Scan for the cell matching the given text and deliver its [x, y] coordinate at center. 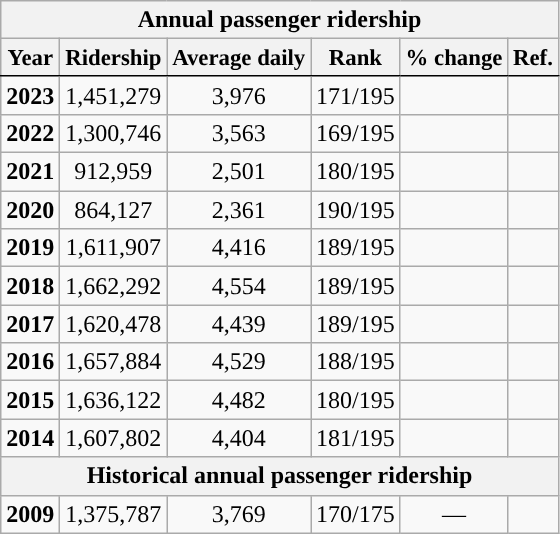
188/195 [356, 362]
1,375,787 [114, 514]
2018 [30, 286]
4,404 [239, 438]
3,976 [239, 95]
2015 [30, 400]
190/195 [356, 210]
4,554 [239, 286]
4,439 [239, 324]
181/195 [356, 438]
864,127 [114, 210]
4,529 [239, 362]
1,611,907 [114, 248]
1,620,478 [114, 324]
Historical annual passenger ridership [280, 476]
3,563 [239, 133]
Ridership [114, 58]
171/195 [356, 95]
Average daily [239, 58]
Year [30, 58]
912,959 [114, 172]
— [454, 514]
2014 [30, 438]
2019 [30, 248]
4,416 [239, 248]
169/195 [356, 133]
170/175 [356, 514]
2,501 [239, 172]
1,300,746 [114, 133]
1,662,292 [114, 286]
3,769 [239, 514]
2022 [30, 133]
2021 [30, 172]
2,361 [239, 210]
Ref. [533, 58]
4,482 [239, 400]
2017 [30, 324]
2023 [30, 95]
1,607,802 [114, 438]
Annual passenger ridership [280, 20]
1,636,122 [114, 400]
Rank [356, 58]
1,451,279 [114, 95]
1,657,884 [114, 362]
2016 [30, 362]
% change [454, 58]
2009 [30, 514]
2020 [30, 210]
